From the cell containing the given text, extract its center point as [X, Y] coordinate. 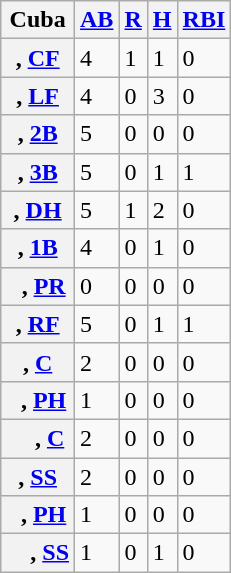
H [162, 20]
, LF [38, 96]
, 2B [38, 134]
, 3B [38, 172]
3 [162, 96]
, RF [38, 324]
, 1B [38, 248]
RBI [204, 20]
, DH [38, 210]
, PR [38, 286]
, CF [38, 58]
AB [97, 20]
Cuba [38, 20]
R [133, 20]
